Extract the [X, Y] coordinate from the center of the cell holding the provided text.  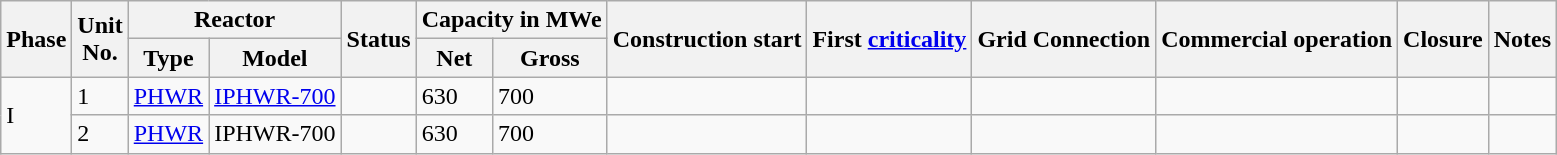
Capacity in MWe [512, 20]
2 [100, 134]
Reactor [234, 20]
I [36, 115]
Net [454, 58]
Closure [1444, 39]
Model [275, 58]
Status [378, 39]
Grid Connection [1064, 39]
Notes [1522, 39]
Type [168, 58]
UnitNo. [100, 39]
Commercial operation [1277, 39]
1 [100, 96]
Construction start [707, 39]
Gross [550, 58]
First criticality [890, 39]
Phase [36, 39]
